Scan for the cell matching the given text and deliver its (x, y) coordinate at center. 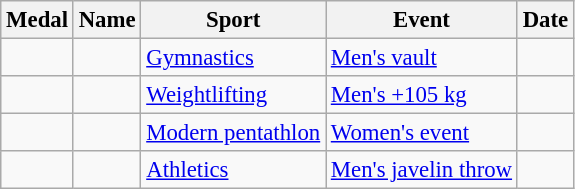
Gymnastics (234, 58)
Date (545, 20)
Medal (38, 20)
Men's vault (422, 58)
Modern pentathlon (234, 133)
Name (107, 20)
Athletics (234, 170)
Men's +105 kg (422, 95)
Men's javelin throw (422, 170)
Women's event (422, 133)
Event (422, 20)
Sport (234, 20)
Weightlifting (234, 95)
